Return the (X, Y) coordinate for the center point of the cell that contains the specified text.  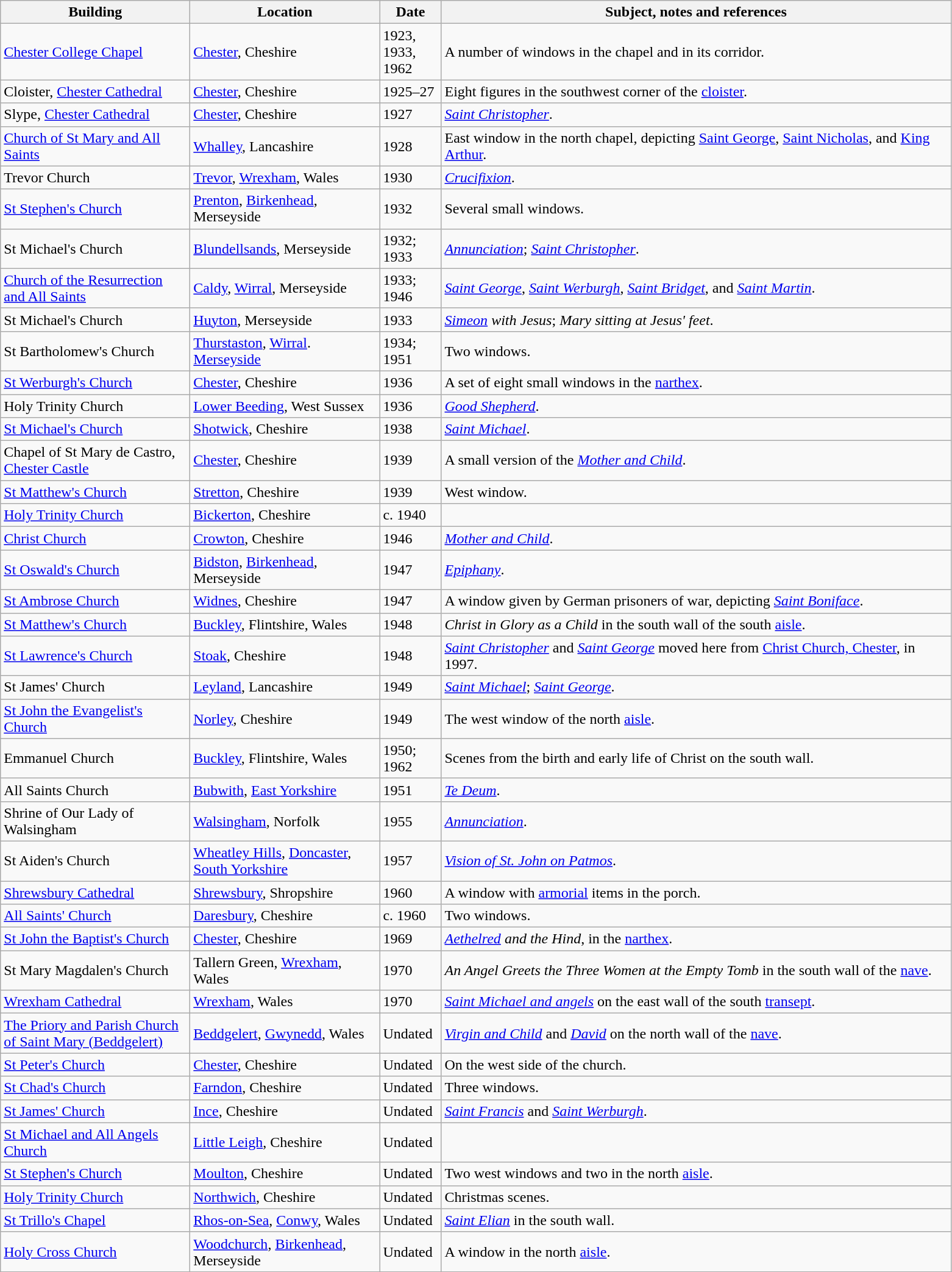
Church of the Resurrection and All Saints (95, 288)
Christ Church (95, 538)
Beddgelert, Gwynedd, Wales (285, 1033)
Annunciation; Saint Christopher. (696, 249)
A number of windows in the chapel and in its corridor. (696, 52)
A set of eight small windows in the narthex. (696, 382)
St Trillo's Chapel (95, 1220)
c. 1960 (411, 916)
Slype, Chester Cathedral (95, 115)
Huyton, Merseyside (285, 320)
c. 1940 (411, 515)
St Peter's Church (95, 1065)
Saint Christopher and Saint George moved here from Christ Church, Chester, in 1997. (696, 656)
Eight figures in the southwest corner of the cloister. (696, 91)
The Priory and Parish Church of Saint Mary (Beddgelert) (95, 1033)
Epiphany. (696, 570)
Two west windows and two in the north aisle. (696, 1174)
St Michael and All Angels Church (95, 1143)
Thurstaston, Wirral. Merseyside (285, 351)
1933; 1946 (411, 288)
All Saints' Church (95, 916)
1927 (411, 115)
1960 (411, 892)
Several small windows. (696, 209)
St Aiden's Church (95, 861)
Shrine of Our Lady of Walsingham (95, 821)
St Mary Magdalen's Church (95, 971)
1934; 1951 (411, 351)
1933 (411, 320)
Trevor Church (95, 177)
St Bartholomew's Church (95, 351)
A window with armorial items in the porch. (696, 892)
Shotwick, Cheshire (285, 429)
Moulton, Cheshire (285, 1174)
Northwich, Cheshire (285, 1197)
1946 (411, 538)
A window in the north aisle. (696, 1251)
Trevor, Wrexham, Wales (285, 177)
Saint Michael. (696, 429)
Scenes from the birth and early life of Christ on the south wall. (696, 759)
Aethelred and the Hind, in the narthex. (696, 939)
1957 (411, 861)
Walsingham, Norfolk (285, 821)
An Angel Greets the Three Women at the Empty Tomb in the south wall of the nave. (696, 971)
Holy Cross Church (95, 1251)
1932; 1933 (411, 249)
Chapel of St Mary de Castro,Chester Castle (95, 461)
Blundellsands, Merseyside (285, 249)
Saint Francis and Saint Werburgh. (696, 1111)
Saint George, Saint Werburgh, Saint Bridget, and Saint Martin. (696, 288)
Wrexham, Wales (285, 1002)
Wrexham Cathedral (95, 1002)
Location (285, 12)
St Oswald's Church (95, 570)
St John the Baptist's Church (95, 939)
Shrewsbury, Shropshire (285, 892)
Christmas scenes. (696, 1197)
1925–27 (411, 91)
St Chad's Church (95, 1088)
Shrewsbury Cathedral (95, 892)
East window in the north chapel, depicting Saint George, Saint Nicholas, and King Arthur. (696, 146)
On the west side of the church. (696, 1065)
Woodchurch, Birkenhead, Merseyside (285, 1251)
Prenton, Birkenhead, Merseyside (285, 209)
Subject, notes and references (696, 12)
Stoak, Cheshire (285, 656)
Mother and Child. (696, 538)
Vision of St. John on Patmos. (696, 861)
A window given by German prisoners of war, depicting Saint Boniface. (696, 601)
Crowton, Cheshire (285, 538)
St John the Evangelist's Church (95, 718)
Building (95, 12)
1928 (411, 146)
Farndon, Cheshire (285, 1088)
Saint Michael and angels on the east wall of the south transept. (696, 1002)
Emmanuel Church (95, 759)
1969 (411, 939)
Lower Beeding, West Sussex (285, 406)
Simeon with Jesus; Mary sitting at Jesus' feet. (696, 320)
Christ in Glory as a Child in the south wall of the south aisle. (696, 624)
Tallern Green, Wrexham, Wales (285, 971)
Leyland, Lancashire (285, 687)
Ince, Cheshire (285, 1111)
Church of St Mary and All Saints (95, 146)
1932 (411, 209)
1955 (411, 821)
A small version of the Mother and Child. (696, 461)
1950; 1962 (411, 759)
Cloister, Chester Cathedral (95, 91)
Bidston, Birkenhead, Merseyside (285, 570)
Date (411, 12)
Annunciation. (696, 821)
Bickerton, Cheshire (285, 515)
Virgin and Child and David on the north wall of the nave. (696, 1033)
Little Leigh, Cheshire (285, 1143)
Good Shepherd. (696, 406)
Three windows. (696, 1088)
Saint Christopher. (696, 115)
Caldy, Wirral, Merseyside (285, 288)
West window. (696, 492)
Norley, Cheshire (285, 718)
1938 (411, 429)
Chester College Chapel (95, 52)
Rhos-on-Sea, Conwy, Wales (285, 1220)
1930 (411, 177)
Bubwith, East Yorkshire (285, 790)
Saint Elian in the south wall. (696, 1220)
Te Deum. (696, 790)
Wheatley Hills, Doncaster,South Yorkshire (285, 861)
Saint Michael; Saint George. (696, 687)
1923, 1933, 1962 (411, 52)
Widnes, Cheshire (285, 601)
Daresbury, Cheshire (285, 916)
The west window of the north aisle. (696, 718)
All Saints Church (95, 790)
St Ambrose Church (95, 601)
St Lawrence's Church (95, 656)
St Werburgh's Church (95, 382)
Stretton, Cheshire (285, 492)
Crucifixion. (696, 177)
1951 (411, 790)
Whalley, Lancashire (285, 146)
